From the cell containing the given text, extract its center point as (X, Y) coordinate. 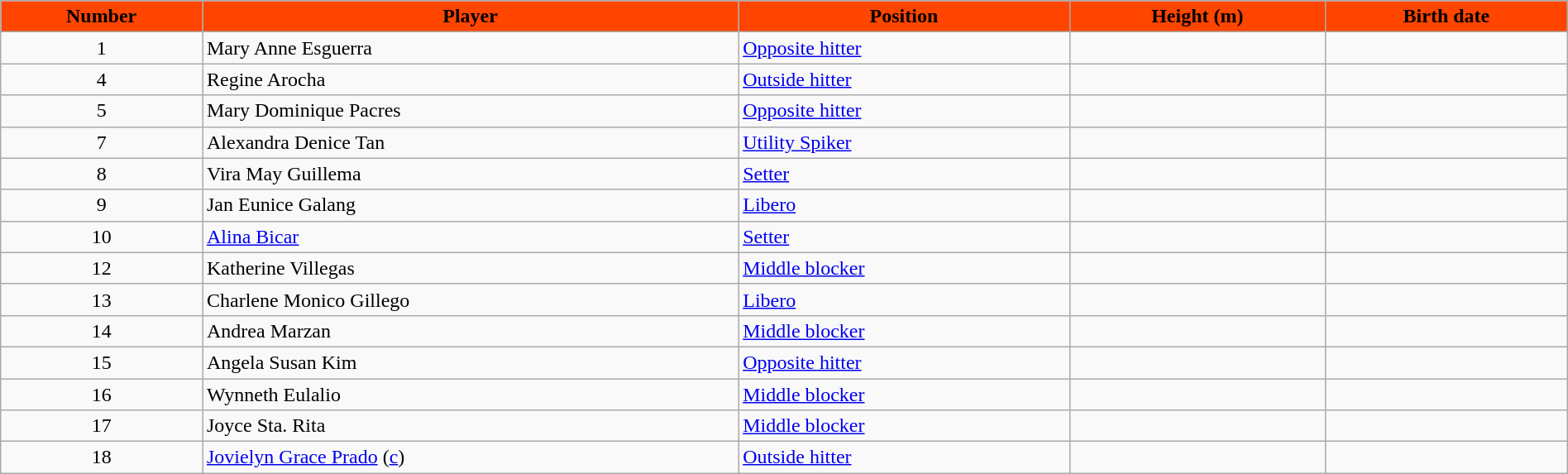
Charlene Monico Gillego (470, 299)
13 (102, 299)
Mary Anne Esguerra (470, 48)
17 (102, 426)
Jovielyn Grace Prado (c) (470, 457)
Joyce Sta. Rita (470, 426)
16 (102, 395)
Jan Eunice Galang (470, 205)
9 (102, 205)
10 (102, 237)
Angela Susan Kim (470, 362)
Number (102, 17)
14 (102, 331)
Vira May Guillema (470, 174)
5 (102, 111)
Position (904, 17)
Player (470, 17)
Mary Dominique Pacres (470, 111)
Andrea Marzan (470, 331)
8 (102, 174)
Regine Arocha (470, 79)
Birth date (1447, 17)
4 (102, 79)
Alexandra Denice Tan (470, 142)
15 (102, 362)
18 (102, 457)
Utility Spiker (904, 142)
12 (102, 268)
Height (m) (1198, 17)
Katherine Villegas (470, 268)
Alina Bicar (470, 237)
7 (102, 142)
1 (102, 48)
Wynneth Eulalio (470, 395)
